Locate the cell with the specified text and output its (X, Y) center coordinate. 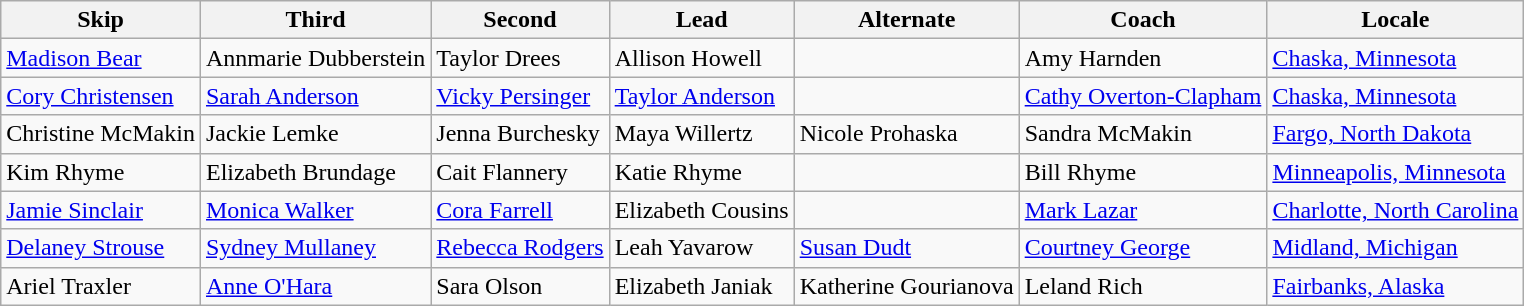
Allison Howell (702, 58)
Madison Bear (101, 58)
Midland, Michigan (1396, 248)
Sarah Anderson (315, 96)
Christine McMakin (101, 134)
Sydney Mullaney (315, 248)
Jackie Lemke (315, 134)
Jamie Sinclair (101, 210)
Mark Lazar (1143, 210)
Vicky Persinger (520, 96)
Cathy Overton-Clapham (1143, 96)
Annmarie Dubberstein (315, 58)
Bill Rhyme (1143, 172)
Fairbanks, Alaska (1396, 286)
Amy Harnden (1143, 58)
Taylor Anderson (702, 96)
Leah Yavarow (702, 248)
Coach (1143, 20)
Leland Rich (1143, 286)
Delaney Strouse (101, 248)
Third (315, 20)
Minneapolis, Minnesota (1396, 172)
Locale (1396, 20)
Skip (101, 20)
Katherine Gourianova (906, 286)
Cait Flannery (520, 172)
Elizabeth Janiak (702, 286)
Charlotte, North Carolina (1396, 210)
Rebecca Rodgers (520, 248)
Maya Willertz (702, 134)
Lead (702, 20)
Sandra McMakin (1143, 134)
Jenna Burchesky (520, 134)
Susan Dudt (906, 248)
Second (520, 20)
Nicole Prohaska (906, 134)
Kim Rhyme (101, 172)
Fargo, North Dakota (1396, 134)
Katie Rhyme (702, 172)
Anne O'Hara (315, 286)
Cora Farrell (520, 210)
Sara Olson (520, 286)
Monica Walker (315, 210)
Taylor Drees (520, 58)
Ariel Traxler (101, 286)
Elizabeth Cousins (702, 210)
Elizabeth Brundage (315, 172)
Alternate (906, 20)
Courtney George (1143, 248)
Cory Christensen (101, 96)
